Locate the cell with the specified text and output its (x, y) center coordinate. 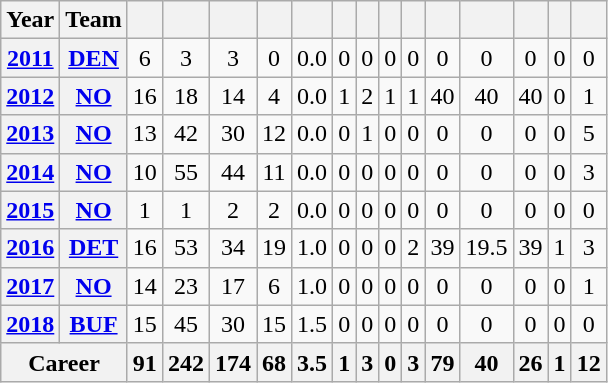
5 (588, 134)
10 (144, 172)
4 (274, 96)
2015 (30, 210)
19 (274, 248)
2016 (30, 248)
18 (186, 96)
13 (144, 134)
Year (30, 20)
55 (186, 172)
19.5 (486, 248)
Career (64, 362)
174 (232, 362)
34 (232, 248)
53 (186, 248)
79 (442, 362)
2012 (30, 96)
2017 (30, 286)
91 (144, 362)
45 (186, 324)
17 (232, 286)
DEN (94, 58)
44 (232, 172)
68 (274, 362)
1.5 (312, 324)
42 (186, 134)
2013 (30, 134)
Team (94, 20)
BUF (94, 324)
242 (186, 362)
11 (274, 172)
DET (94, 248)
2011 (30, 58)
23 (186, 286)
2018 (30, 324)
3.5 (312, 362)
26 (530, 362)
2014 (30, 172)
